Extract the (x, y) coordinate from the center of the cell holding the provided text.  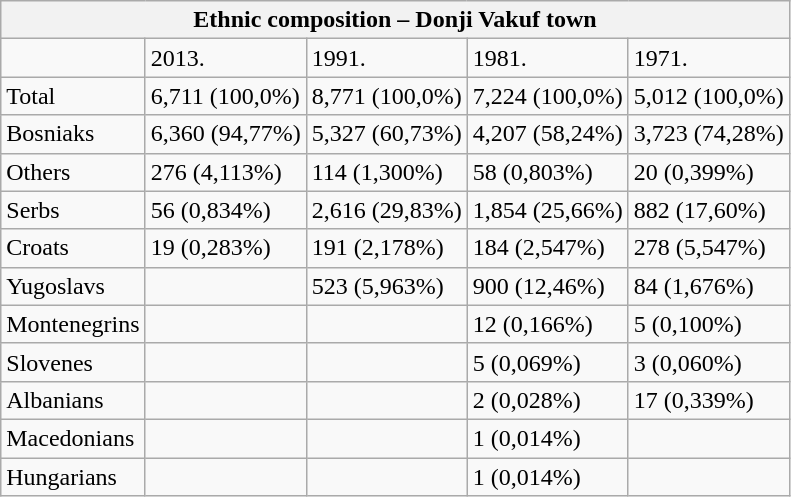
Bosniaks (73, 134)
Total (73, 96)
Albanians (73, 400)
882 (17,60%) (708, 210)
1991. (386, 58)
Hungarians (73, 477)
58 (0,803%) (548, 172)
Croats (73, 248)
276 (4,113%) (226, 172)
2,616 (29,83%) (386, 210)
6,711 (100,0%) (226, 96)
5 (0,100%) (708, 324)
8,771 (100,0%) (386, 96)
7,224 (100,0%) (548, 96)
900 (12,46%) (548, 286)
114 (1,300%) (386, 172)
20 (0,399%) (708, 172)
Yugoslavs (73, 286)
17 (0,339%) (708, 400)
12 (0,166%) (548, 324)
2 (0,028%) (548, 400)
3 (0,060%) (708, 362)
Ethnic composition – Donji Vakuf town (396, 20)
5,327 (60,73%) (386, 134)
5 (0,069%) (548, 362)
4,207 (58,24%) (548, 134)
1971. (708, 58)
56 (0,834%) (226, 210)
3,723 (74,28%) (708, 134)
184 (2,547%) (548, 248)
1981. (548, 58)
1,854 (25,66%) (548, 210)
Macedonians (73, 438)
191 (2,178%) (386, 248)
523 (5,963%) (386, 286)
278 (5,547%) (708, 248)
6,360 (94,77%) (226, 134)
2013. (226, 58)
Others (73, 172)
84 (1,676%) (708, 286)
Serbs (73, 210)
19 (0,283%) (226, 248)
Montenegrins (73, 324)
5,012 (100,0%) (708, 96)
Slovenes (73, 362)
